Find where the given text appears and provide that cell's center as (x, y) coordinate. 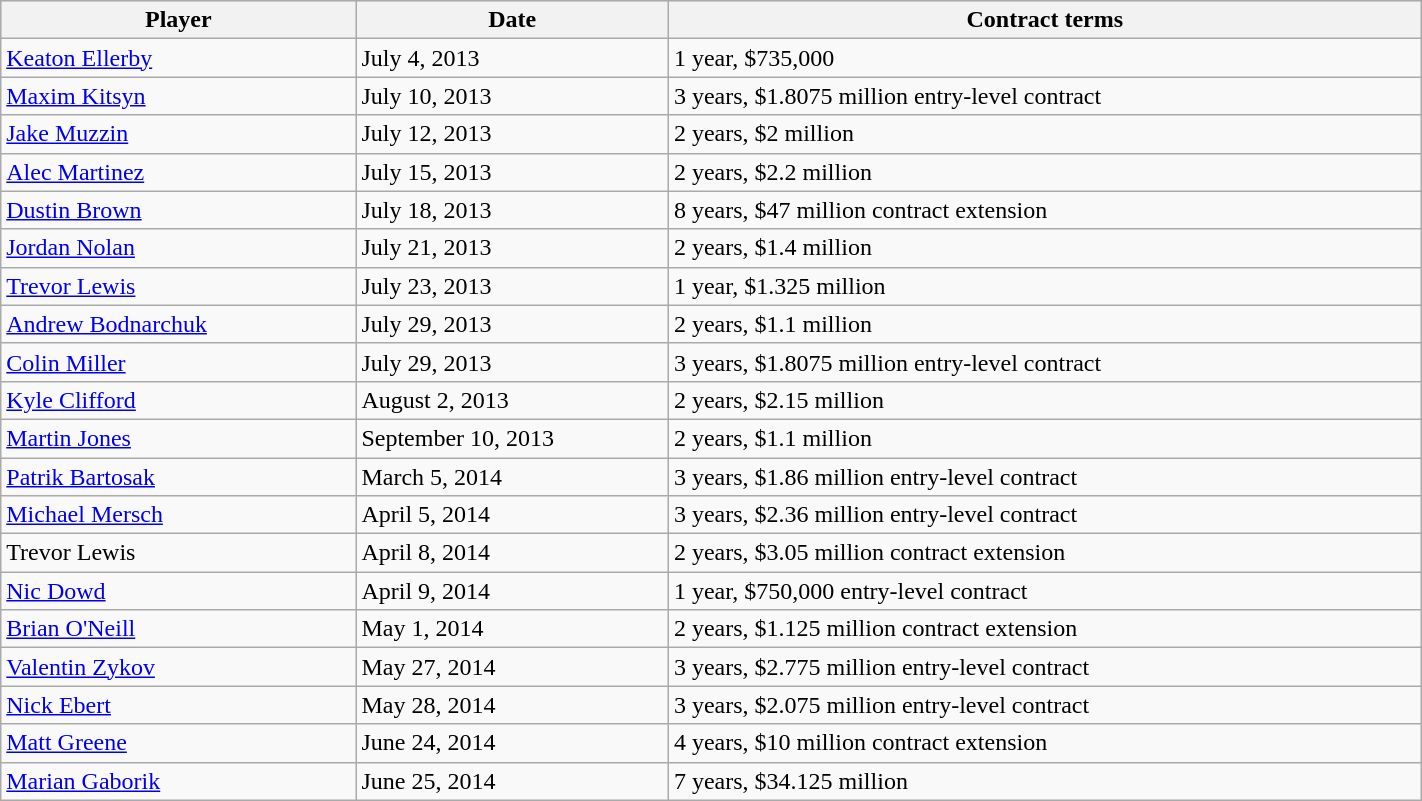
Player (178, 20)
3 years, $2.075 million entry-level contract (1044, 705)
June 24, 2014 (512, 743)
Nic Dowd (178, 591)
July 21, 2013 (512, 248)
2 years, $2.2 million (1044, 172)
May 28, 2014 (512, 705)
April 5, 2014 (512, 515)
Andrew Bodnarchuk (178, 324)
April 8, 2014 (512, 553)
Keaton Ellerby (178, 58)
June 25, 2014 (512, 781)
September 10, 2013 (512, 438)
3 years, $2.775 million entry-level contract (1044, 667)
Marian Gaborik (178, 781)
1 year, $750,000 entry-level contract (1044, 591)
Brian O'Neill (178, 629)
2 years, $1.125 million contract extension (1044, 629)
2 years, $3.05 million contract extension (1044, 553)
1 year, $735,000 (1044, 58)
July 23, 2013 (512, 286)
August 2, 2013 (512, 400)
2 years, $2.15 million (1044, 400)
May 27, 2014 (512, 667)
3 years, $1.86 million entry-level contract (1044, 477)
July 4, 2013 (512, 58)
Matt Greene (178, 743)
2 years, $1.4 million (1044, 248)
May 1, 2014 (512, 629)
Colin Miller (178, 362)
Dustin Brown (178, 210)
1 year, $1.325 million (1044, 286)
Date (512, 20)
2 years, $2 million (1044, 134)
Michael Mersch (178, 515)
July 18, 2013 (512, 210)
Nick Ebert (178, 705)
Patrik Bartosak (178, 477)
July 10, 2013 (512, 96)
4 years, $10 million contract extension (1044, 743)
7 years, $34.125 million (1044, 781)
July 15, 2013 (512, 172)
3 years, $2.36 million entry-level contract (1044, 515)
Jordan Nolan (178, 248)
Maxim Kitsyn (178, 96)
Alec Martinez (178, 172)
Martin Jones (178, 438)
March 5, 2014 (512, 477)
Jake Muzzin (178, 134)
8 years, $47 million contract extension (1044, 210)
July 12, 2013 (512, 134)
Valentin Zykov (178, 667)
Kyle Clifford (178, 400)
Contract terms (1044, 20)
April 9, 2014 (512, 591)
